Identify which cell holds the provided text, then report its (x, y) central coordinate. 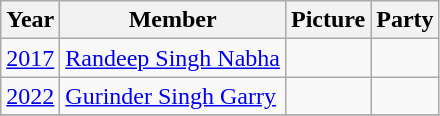
Picture (328, 20)
2022 (30, 96)
2017 (30, 58)
Gurinder Singh Garry (173, 96)
Party (405, 20)
Randeep Singh Nabha (173, 58)
Year (30, 20)
Member (173, 20)
